Find where the given text appears and provide that cell's center as [X, Y] coordinate. 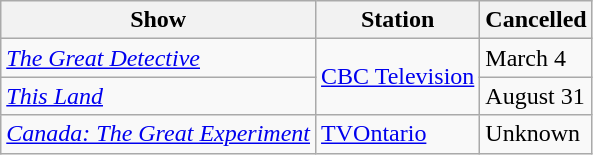
The Great Detective [158, 58]
Cancelled [536, 20]
Unknown [536, 134]
August 31 [536, 96]
Show [158, 20]
This Land [158, 96]
CBC Television [398, 77]
March 4 [536, 58]
TVOntario [398, 134]
Station [398, 20]
Canada: The Great Experiment [158, 134]
